Determine the (X, Y) coordinate at the center of the cell enclosing the given text.  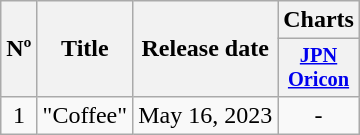
- (319, 115)
1 (19, 115)
Title (85, 49)
Release date (206, 49)
Nº (19, 49)
May 16, 2023 (206, 115)
JPNOricon (319, 68)
"Coffee" (85, 115)
Charts (319, 20)
